Locate the cell with the specified text and output its [X, Y] center coordinate. 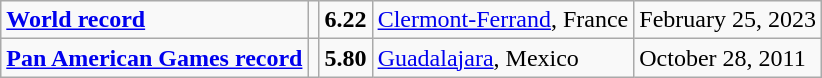
Clermont-Ferrand, France [503, 20]
Pan American Games record [154, 58]
February 25, 2023 [728, 20]
October 28, 2011 [728, 58]
6.22 [346, 20]
World record [154, 20]
5.80 [346, 58]
Guadalajara, Mexico [503, 58]
